Return the [X, Y] coordinate for the center point of the cell that contains the specified text.  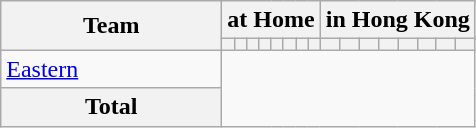
Team [112, 26]
Eastern [112, 69]
Total [112, 107]
at Home [271, 20]
in Hong Kong [398, 20]
